Locate the cell with the specified text and output its [X, Y] center coordinate. 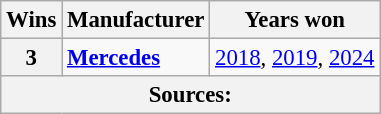
Sources: [190, 95]
Wins [32, 20]
Manufacturer [136, 20]
Mercedes [136, 58]
Years won [295, 20]
3 [32, 58]
2018, 2019, 2024 [295, 58]
